Detect which cell encompasses the target text, then output its (X, Y) center coordinate. 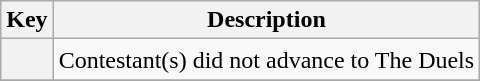
Description (266, 20)
Contestant(s) did not advance to The Duels (266, 60)
Key (27, 20)
